For the text-containing cell, return its midpoint in [x, y] coordinate format. 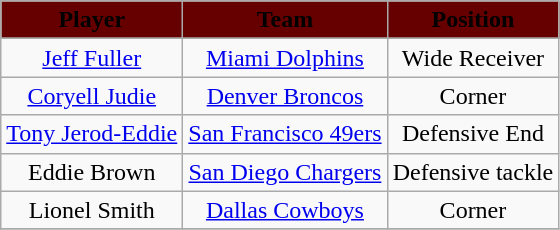
San Francisco 49ers [285, 134]
Player [92, 20]
Defensive End [473, 134]
Miami Dolphins [285, 58]
Position [473, 20]
Lionel Smith [92, 210]
Wide Receiver [473, 58]
San Diego Chargers [285, 172]
Eddie Brown [92, 172]
Jeff Fuller [92, 58]
Team [285, 20]
Dallas Cowboys [285, 210]
Coryell Judie [92, 96]
Denver Broncos [285, 96]
Defensive tackle [473, 172]
Tony Jerod-Eddie [92, 134]
